Return [x, y] of the center of cell containing provided text 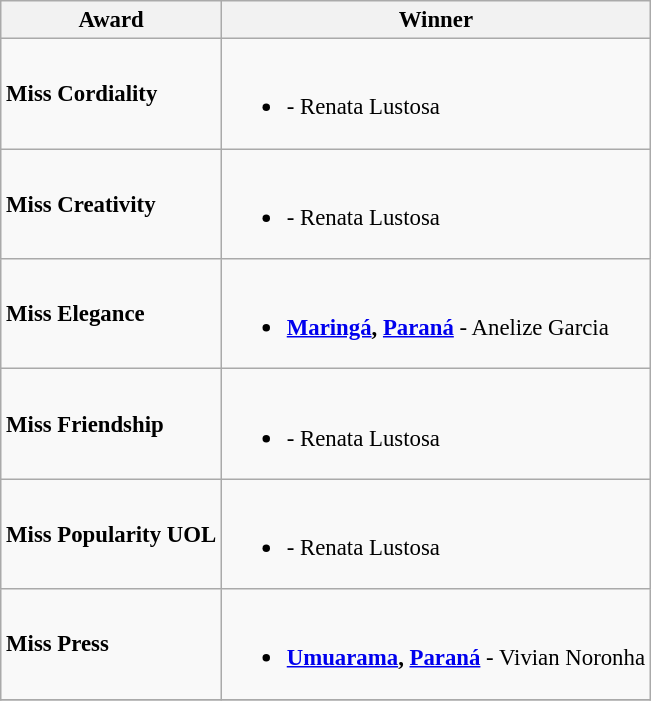
Miss Friendship [112, 424]
Miss Cordiality [112, 94]
Miss Elegance [112, 314]
Winner [436, 20]
Maringá, Paraná - Anelize Garcia [436, 314]
Miss Press [112, 644]
Umuarama, Paraná - Vivian Noronha [436, 644]
Miss Popularity UOL [112, 534]
Award [112, 20]
Miss Creativity [112, 204]
